Detect which cell encompasses the target text, then output its [x, y] center coordinate. 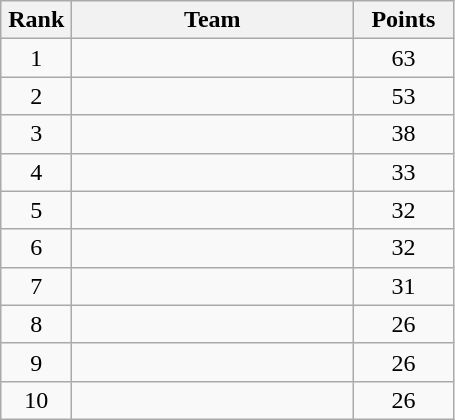
6 [36, 248]
4 [36, 172]
3 [36, 134]
8 [36, 324]
Team [212, 20]
31 [404, 286]
33 [404, 172]
Rank [36, 20]
10 [36, 400]
2 [36, 96]
38 [404, 134]
1 [36, 58]
63 [404, 58]
5 [36, 210]
9 [36, 362]
Points [404, 20]
53 [404, 96]
7 [36, 286]
